Extract the [x, y] coordinate from the center of the cell holding the provided text.  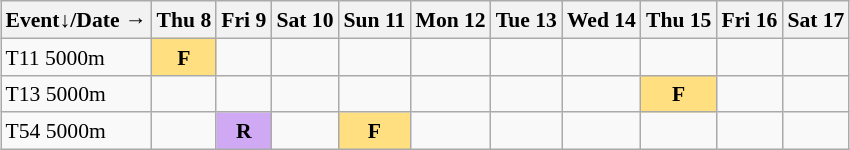
Thu 8 [184, 20]
T54 5000m [76, 130]
T13 5000m [76, 94]
T11 5000m [76, 56]
Event↓/Date → [76, 20]
Mon 12 [450, 20]
R [244, 130]
Wed 14 [602, 20]
Sun 11 [374, 20]
Fri 9 [244, 20]
Sat 17 [816, 20]
Fri 16 [749, 20]
Sat 10 [304, 20]
Thu 15 [679, 20]
Tue 13 [526, 20]
